For the text-containing cell, return its midpoint in [X, Y] coordinate format. 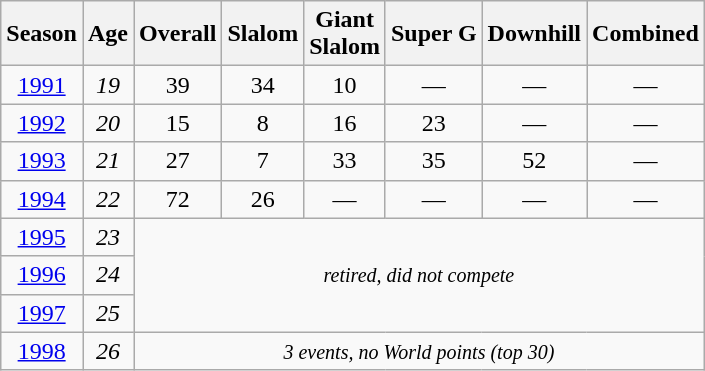
33 [345, 161]
10 [345, 85]
1992 [42, 123]
7 [263, 161]
retired, did not compete [420, 275]
21 [108, 161]
1991 [42, 85]
Slalom [263, 34]
16 [345, 123]
1994 [42, 199]
34 [263, 85]
25 [108, 313]
3 events, no World points (top 30) [420, 351]
1998 [42, 351]
1996 [42, 275]
8 [263, 123]
Age [108, 34]
24 [108, 275]
Combined [646, 34]
35 [434, 161]
15 [178, 123]
Overall [178, 34]
GiantSlalom [345, 34]
1995 [42, 237]
20 [108, 123]
52 [534, 161]
72 [178, 199]
1993 [42, 161]
Downhill [534, 34]
Season [42, 34]
27 [178, 161]
22 [108, 199]
19 [108, 85]
39 [178, 85]
Super G [434, 34]
1997 [42, 313]
